Scan for the cell matching the given text and deliver its [X, Y] coordinate at center. 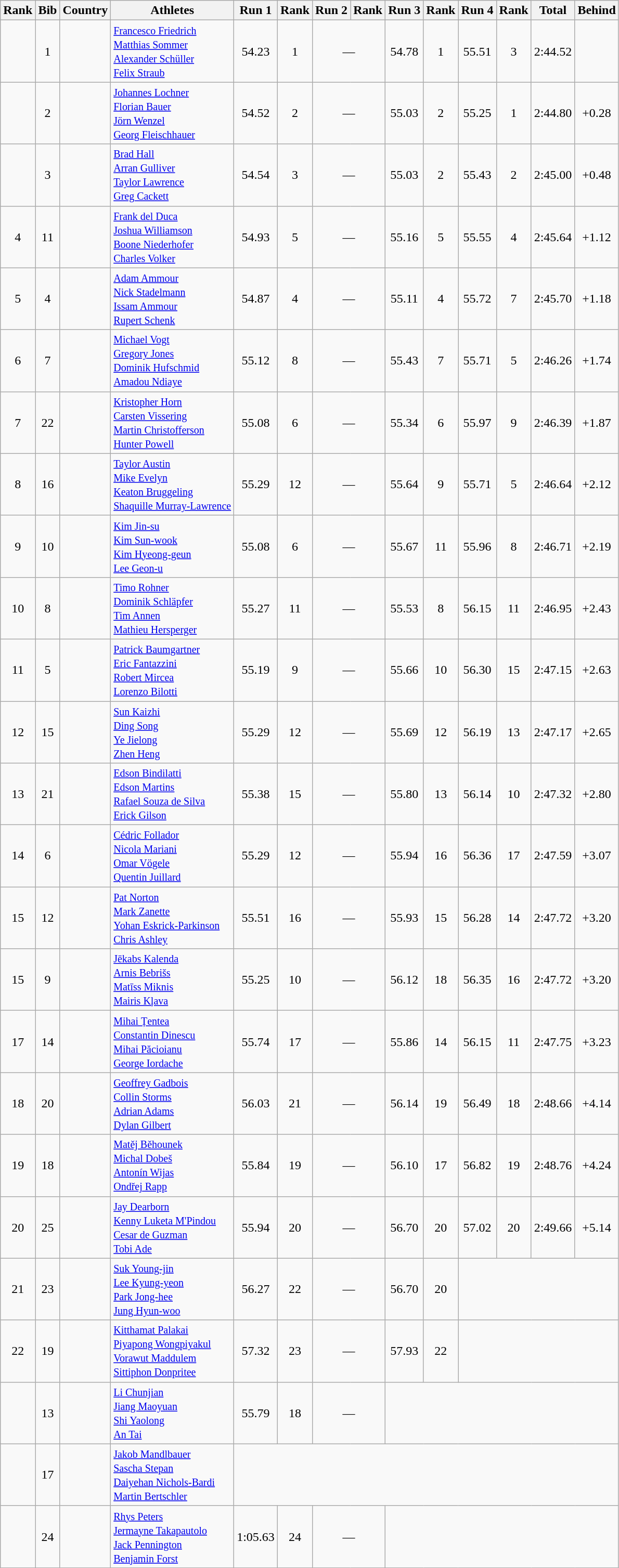
55.55 [478, 237]
2:47.15 [553, 670]
Pat NortonMark ZanetteYohan Eskrick-ParkinsonChris Ashley [173, 918]
Behind [597, 10]
55.80 [405, 794]
+2.12 [597, 485]
54.93 [256, 237]
2:47.32 [553, 794]
Kitthamat PalakaiPiyapong WongpiyakulVorawut MaddulemSittiphon Donpritee [173, 1351]
Jēkabs KalendaArnis BebrišsMatīss MiknisMairis Kļava [173, 979]
2:47.59 [553, 856]
Run 3 [405, 10]
54.78 [405, 51]
56.35 [478, 979]
Athletes [173, 10]
54.52 [256, 113]
2:48.76 [553, 1166]
Matěj BěhounekMichal DobešAntonín WijasOndřej Rapp [173, 1166]
56.27 [256, 1289]
Geoffrey GadboisCollin StormsAdrian AdamsDylan Gilbert [173, 1103]
+2.65 [597, 732]
2:47.17 [553, 732]
55.93 [405, 918]
Sun KaizhiDing SongYe JielongZhen Heng [173, 732]
55.72 [478, 298]
Kim Jin-suKim Sun-wookKim Hyeong-geunLee Geon-u [173, 546]
2:46.95 [553, 608]
2:46.64 [553, 485]
2:45.64 [553, 237]
55.64 [405, 485]
+3.23 [597, 1042]
Li ChunjianJiang MaoyuanShi YaolongAn Tai [173, 1413]
55.53 [405, 608]
56.12 [405, 979]
+1.18 [597, 298]
55.27 [256, 608]
Timo RohnerDominik SchläpferTim AnnenMathieu Hersperger [173, 608]
2:47.75 [553, 1042]
Rhys PetersJermayne TakapautoloJack PenningtonBenjamin Forst [173, 1537]
+0.28 [597, 113]
56.19 [478, 732]
55.69 [405, 732]
2:45.00 [553, 175]
Taylor AustinMike EvelynKeaton BruggelingShaquille Murray-Lawrence [173, 485]
+3.07 [597, 856]
55.12 [256, 361]
Michael VogtGregory JonesDominik HufschmidAmadou Ndiaye [173, 361]
1:05.63 [256, 1537]
Johannes LochnerFlorian BauerJörn WenzelGeorg Fleischhauer [173, 113]
Francesco FriedrichMatthias SommerAlexander SchüllerFelix Straub [173, 51]
55.11 [405, 298]
2:48.66 [553, 1103]
57.93 [405, 1351]
Total [553, 10]
56.82 [478, 1166]
Cédric FolladorNicola MarianiOmar VögeleQuentin Juillard [173, 856]
Country [85, 10]
+2.63 [597, 670]
Patrick BaumgartnerEric FantazziniRobert MirceaLorenzo Bilotti [173, 670]
Mihai ȚenteaConstantin DinescuMihai PăcioianuGeorge Iordache [173, 1042]
25 [48, 1227]
2:46.39 [553, 422]
55.96 [478, 546]
2:44.52 [553, 51]
+1.12 [597, 237]
55.84 [256, 1166]
55.74 [256, 1042]
56.28 [478, 918]
+2.80 [597, 794]
54.54 [256, 175]
Run 1 [256, 10]
57.02 [478, 1227]
56.03 [256, 1103]
55.86 [405, 1042]
Bib [48, 10]
56.36 [478, 856]
Kristopher HornCarsten VisseringMartin ChristoffersonHunter Powell [173, 422]
2:44.80 [553, 113]
2:45.70 [553, 298]
+1.74 [597, 361]
55.97 [478, 422]
Jakob MandlbauerSascha StepanDaiyehan Nichols-BardiMartin Bertschler [173, 1474]
57.32 [256, 1351]
Run 2 [332, 10]
+4.24 [597, 1166]
55.19 [256, 670]
+1.87 [597, 422]
54.87 [256, 298]
Frank del DucaJoshua WilliamsonBoone NiederhoferCharles Volker [173, 237]
55.38 [256, 794]
55.34 [405, 422]
55.79 [256, 1413]
+2.43 [597, 608]
+4.14 [597, 1103]
Suk Young-jinLee Kyung-yeonPark Jong-heeJung Hyun-woo [173, 1289]
55.67 [405, 546]
+5.14 [597, 1227]
55.66 [405, 670]
Brad HallArran GulliverTaylor LawrenceGreg Cackett [173, 175]
Jay DearbornKenny Luketa M'PindouCesar de GuzmanTobi Ade [173, 1227]
Run 4 [478, 10]
2:46.71 [553, 546]
56.30 [478, 670]
Adam AmmourNick StadelmannIssam AmmourRupert Schenk [173, 298]
56.49 [478, 1103]
Edson BindilattiEdson MartinsRafael Souza de SilvaErick Gilson [173, 794]
55.16 [405, 237]
56.10 [405, 1166]
+0.48 [597, 175]
+2.19 [597, 546]
2:46.26 [553, 361]
2:49.66 [553, 1227]
54.23 [256, 51]
